Locate the cell with the specified text and output its [x, y] center coordinate. 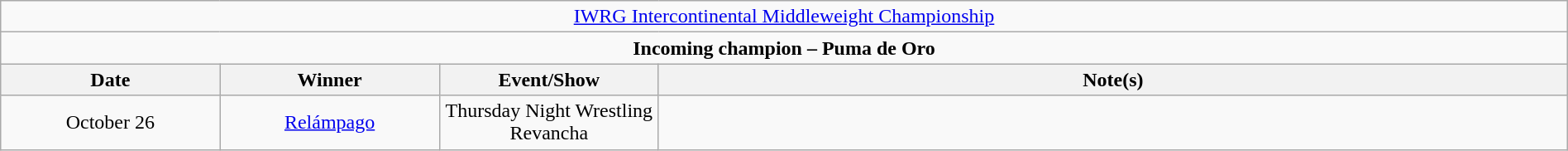
Note(s) [1113, 80]
Relámpago [329, 123]
Incoming champion – Puma de Oro [784, 48]
IWRG Intercontinental Middleweight Championship [784, 17]
October 26 [111, 123]
Thursday Night Wrestling Revancha [549, 123]
Date [111, 80]
Winner [329, 80]
Event/Show [549, 80]
